Locate the cell with the specified text and output its [x, y] center coordinate. 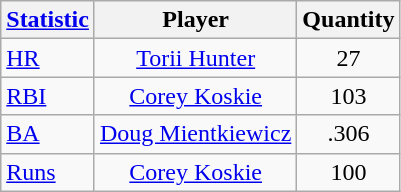
.306 [348, 134]
Doug Mientkiewicz [195, 134]
103 [348, 96]
100 [348, 172]
Runs [48, 172]
Quantity [348, 20]
Torii Hunter [195, 58]
Player [195, 20]
HR [48, 58]
BA [48, 134]
RBI [48, 96]
27 [348, 58]
Statistic [48, 20]
